Return (x, y) of the center of cell containing provided text 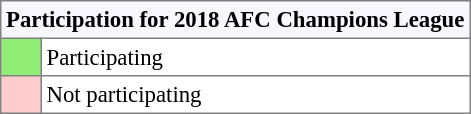
Participating (255, 57)
Participation for 2018 AFC Champions League (236, 20)
Not participating (255, 95)
